Identify which cell holds the provided text, then report its (x, y) central coordinate. 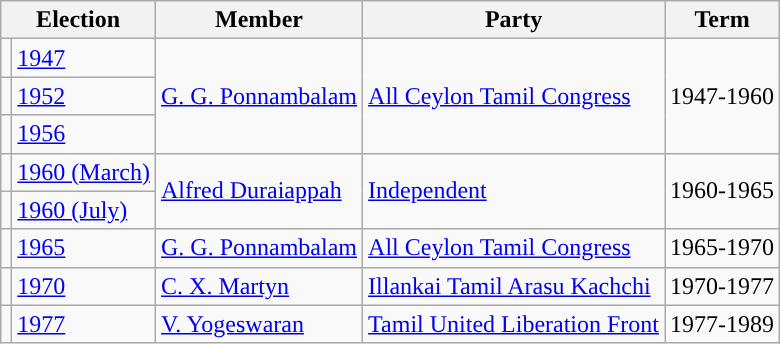
Alfred Duraiappah (260, 191)
1956 (84, 134)
1960 (July) (84, 210)
1965 (84, 248)
1952 (84, 96)
Election (78, 20)
1960 (March) (84, 172)
1977-1989 (722, 324)
Illankai Tamil Arasu Kachchi (514, 286)
1947 (84, 58)
Party (514, 20)
1970 (84, 286)
Tamil United Liberation Front (514, 324)
1965-1970 (722, 248)
Independent (514, 191)
1970-1977 (722, 286)
V. Yogeswaran (260, 324)
C. X. Martyn (260, 286)
1977 (84, 324)
Term (722, 20)
Member (260, 20)
1960-1965 (722, 191)
1947-1960 (722, 96)
